Detect which cell encompasses the target text, then output its (x, y) center coordinate. 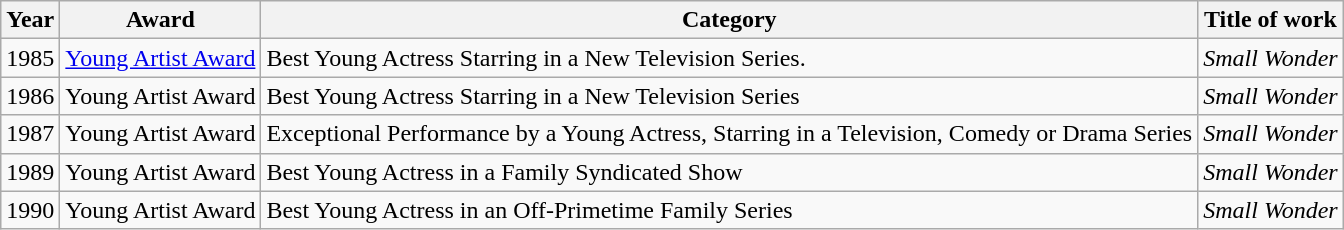
Category (730, 20)
Award (160, 20)
Best Young Actress Starring in a New Television Series. (730, 58)
1989 (30, 172)
1987 (30, 134)
1985 (30, 58)
Best Young Actress Starring in a New Television Series (730, 96)
Year (30, 20)
1990 (30, 210)
Exceptional Performance by a Young Actress, Starring in a Television, Comedy or Drama Series (730, 134)
Title of work (1271, 20)
Best Young Actress in an Off-Primetime Family Series (730, 210)
Best Young Actress in a Family Syndicated Show (730, 172)
1986 (30, 96)
